Identify which cell holds the provided text, then report its [x, y] central coordinate. 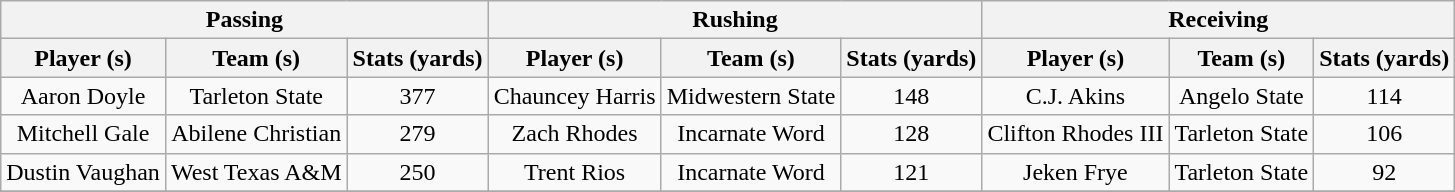
Midwestern State [751, 96]
Abilene Christian [256, 134]
Dustin Vaughan [84, 172]
West Texas A&M [256, 172]
Receiving [1218, 20]
279 [418, 134]
Trent Rios [574, 172]
114 [1384, 96]
Clifton Rhodes III [1076, 134]
Rushing [735, 20]
Zach Rhodes [574, 134]
Mitchell Gale [84, 134]
121 [912, 172]
Passing [244, 20]
377 [418, 96]
Chauncey Harris [574, 96]
128 [912, 134]
C.J. Akins [1076, 96]
Aaron Doyle [84, 96]
250 [418, 172]
Angelo State [1242, 96]
92 [1384, 172]
Jeken Frye [1076, 172]
148 [912, 96]
106 [1384, 134]
